Detect which cell encompasses the target text, then output its (x, y) center coordinate. 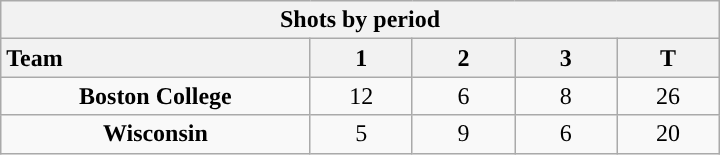
Team (156, 58)
26 (668, 96)
3 (566, 58)
9 (463, 134)
5 (361, 134)
8 (566, 96)
T (668, 58)
Wisconsin (156, 134)
Boston College (156, 96)
12 (361, 96)
2 (463, 58)
Shots by period (360, 20)
20 (668, 134)
1 (361, 58)
